Detect which cell encompasses the target text, then output its (X, Y) center coordinate. 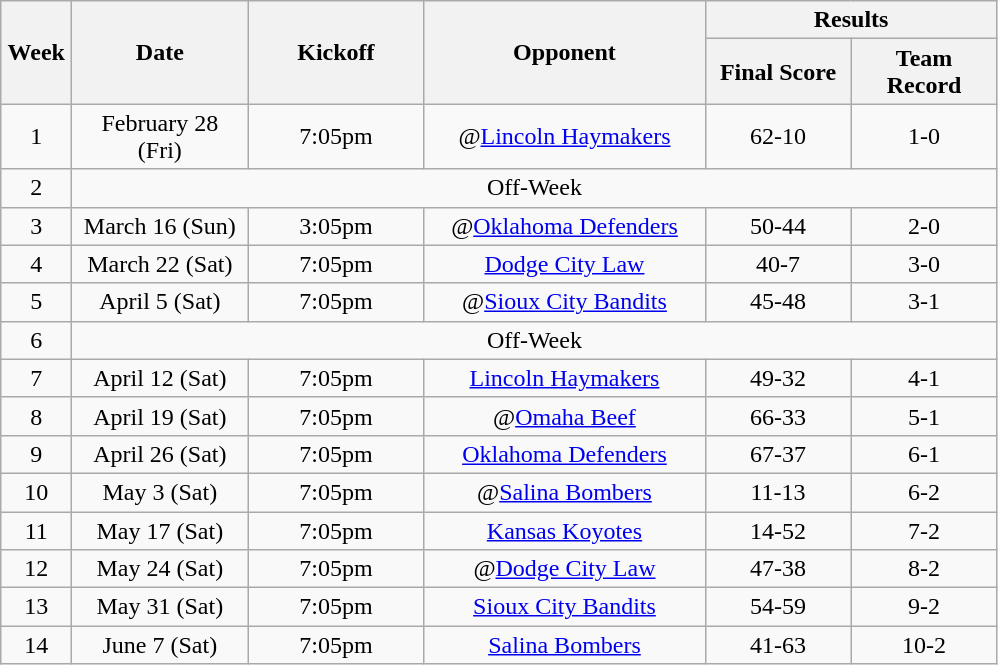
7-2 (924, 531)
@Sioux City Bandits (564, 302)
@Omaha Beef (564, 416)
Sioux City Bandits (564, 607)
3-0 (924, 264)
1-0 (924, 136)
Date (160, 52)
@Lincoln Haymakers (564, 136)
13 (36, 607)
March 16 (Sun) (160, 226)
6 (36, 340)
Oklahoma Defenders (564, 454)
45-48 (778, 302)
8-2 (924, 569)
3 (36, 226)
62-10 (778, 136)
10 (36, 492)
4 (36, 264)
4-1 (924, 378)
11-13 (778, 492)
February 28 (Fri) (160, 136)
54-59 (778, 607)
6-2 (924, 492)
@Oklahoma Defenders (564, 226)
@Dodge City Law (564, 569)
14-52 (778, 531)
April 19 (Sat) (160, 416)
April 26 (Sat) (160, 454)
66-33 (778, 416)
Lincoln Haymakers (564, 378)
41-63 (778, 645)
1 (36, 136)
Results (851, 20)
47-38 (778, 569)
May 17 (Sat) (160, 531)
March 22 (Sat) (160, 264)
5-1 (924, 416)
Salina Bombers (564, 645)
11 (36, 531)
April 12 (Sat) (160, 378)
@Salina Bombers (564, 492)
9 (36, 454)
67-37 (778, 454)
Final Score (778, 72)
14 (36, 645)
49-32 (778, 378)
May 24 (Sat) (160, 569)
June 7 (Sat) (160, 645)
7 (36, 378)
6-1 (924, 454)
2-0 (924, 226)
2 (36, 188)
Kansas Koyotes (564, 531)
May 3 (Sat) (160, 492)
Week (36, 52)
Dodge City Law (564, 264)
40-7 (778, 264)
50-44 (778, 226)
April 5 (Sat) (160, 302)
8 (36, 416)
9-2 (924, 607)
5 (36, 302)
3:05pm (336, 226)
10-2 (924, 645)
May 31 (Sat) (160, 607)
Kickoff (336, 52)
3-1 (924, 302)
12 (36, 569)
Team Record (924, 72)
Opponent (564, 52)
